Provide the (x, y) coordinate of the cell's center where the given text is located.  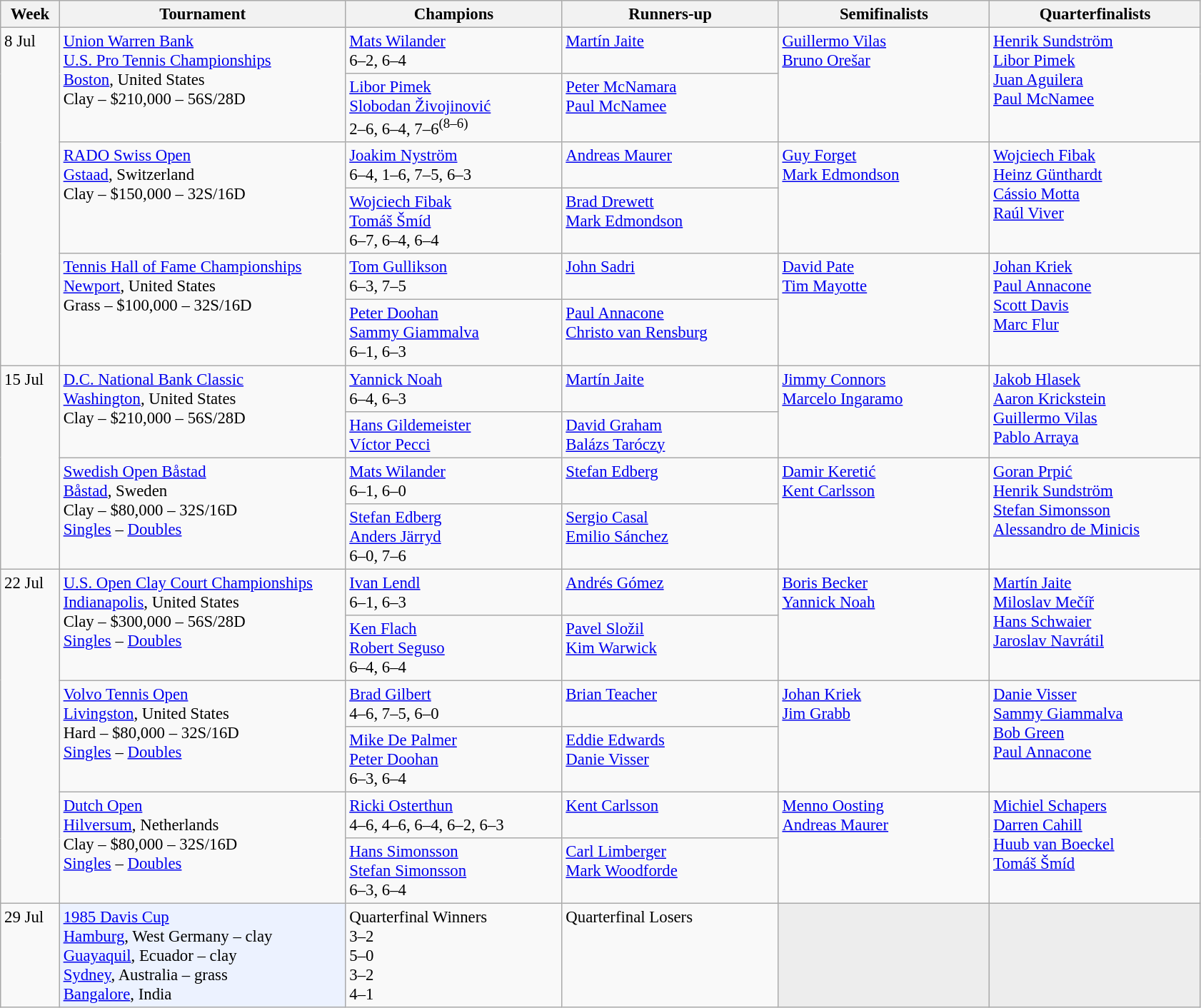
Union Warren Bank U.S. Pro Tennis ChampionshipsBoston, United StatesClay – $210,000 – 56S/28D (203, 86)
Brian Teacher (670, 704)
Henrik Sundström Libor Pimek Juan Aguilera Paul McNamee (1095, 86)
Ricki Osterthun 4–6, 4–6, 6–4, 6–2, 6–3 (454, 815)
Peter McNamara Paul McNamee (670, 108)
Wojciech Fibak Tomáš Šmíd 6–7, 6–4, 6–4 (454, 221)
Dutch Open Hilversum, NetherlandsClay – $80,000 – 32S/16D Singles – Doubles (203, 847)
Jakob Hlasek Aaron Krickstein Guillermo Vilas Pablo Arraya (1095, 411)
Quarterfinalists (1095, 14)
D.C. National Bank Classic Washington, United StatesClay – $210,000 – 56S/28D (203, 411)
Andreas Maurer (670, 166)
David Pate Tim Mayotte (884, 310)
Jimmy Connors Marcelo Ingaramo (884, 411)
29 Jul (30, 956)
Ivan Lendl 6–1, 6–3 (454, 593)
15 Jul (30, 467)
1985 Davis Cup Hamburg, West Germany – clay Guayaquil, Ecuador – claySydney, Australia – grass Bangalore, India (203, 956)
Swedish Open BåstadBåstad, SwedenClay – $80,000 – 32S/16D Singles – Doubles (203, 513)
Tennis Hall of Fame Championships Newport, United StatesGrass – $100,000 – 32S/16D (203, 310)
Andrés Gómez (670, 593)
Libor Pimek Slobodan Živojinović 2–6, 6–4, 7–6(8–6) (454, 108)
RADO Swiss Open Gstaad, SwitzerlandClay – $150,000 – 32S/16D (203, 198)
Ken Flach Robert Seguso 6–4, 6–4 (454, 648)
Champions (454, 14)
Brad Drewett Mark Edmondson (670, 221)
Joakim Nyström 6–4, 1–6, 7–5, 6–3 (454, 166)
Yannick Noah 6–4, 6–3 (454, 388)
Sergio Casal Emilio Sánchez (670, 536)
Johan Kriek Paul Annacone Scott Davis Marc Flur (1095, 310)
Mats Wilander 6–2, 6–4 (454, 51)
Mike De Palmer Peter Doohan 6–3, 6–4 (454, 760)
Tom Gullikson 6–3, 7–5 (454, 277)
Stefan Edberg Anders Järryd 6–0, 7–6 (454, 536)
Hans Gildemeister Víctor Pecci (454, 434)
Quarterfinal Losers (670, 956)
Martín Jaite Miloslav Mečíř Hans Schwaier Jaroslav Navrátil (1095, 625)
Volvo Tennis Open Livingston, United StatesHard – $80,000 – 32S/16D Singles – Doubles (203, 736)
Danie Visser Sammy Giammalva Bob Green Paul Annacone (1095, 736)
Guy Forget Mark Edmondson (884, 198)
22 Jul (30, 737)
Michiel Schapers Darren Cahill Huub van Boeckel Tomáš Šmíd (1095, 847)
Peter Doohan Sammy Giammalva 6–1, 6–3 (454, 333)
Kent Carlsson (670, 815)
Damir Keretić Kent Carlsson (884, 513)
Pavel Složil Kim Warwick (670, 648)
Carl Limberger Mark Woodforde (670, 871)
Week (30, 14)
Quarterfinal Winners 3–2 5–0 3–2 4–1 (454, 956)
Hans Simonsson Stefan Simonsson 6–3, 6–4 (454, 871)
Eddie Edwards Danie Visser (670, 760)
Tournament (203, 14)
Brad Gilbert 4–6, 7–5, 6–0 (454, 704)
U.S. Open Clay Court Championships Indianapolis, United StatesClay – $300,000 – 56S/28D Singles – Doubles (203, 625)
Mats Wilander 6–1, 6–0 (454, 481)
Menno Oosting Andreas Maurer (884, 847)
Boris Becker Yannick Noah (884, 625)
Johan Kriek Jim Grabb (884, 736)
John Sadri (670, 277)
Stefan Edberg (670, 481)
Goran Prpić Henrik Sundström Stefan Simonsson Alessandro de Minicis (1095, 513)
Runners-up (670, 14)
Paul Annacone Christo van Rensburg (670, 333)
Semifinalists (884, 14)
8 Jul (30, 197)
Guillermo Vilas Bruno Orešar (884, 86)
Wojciech Fibak Heinz Günthardt Cássio Motta Raúl Viver (1095, 198)
David Graham Balázs Taróczy (670, 434)
